Return (X, Y) of the center of cell containing provided text 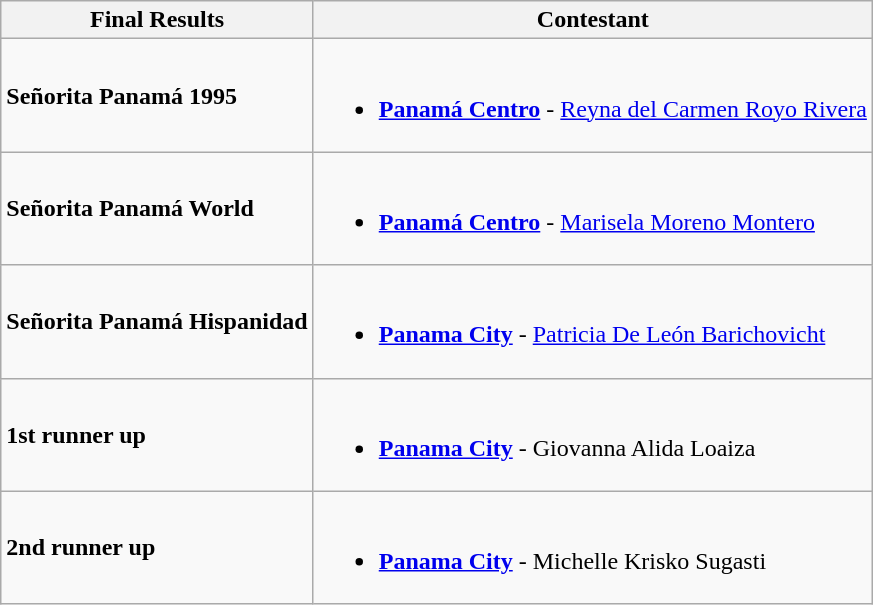
Señorita Panamá Hispanidad (157, 322)
Señorita Panamá 1995 (157, 96)
Señorita Panamá World (157, 208)
2nd runner up (157, 548)
1st runner up (157, 434)
Panamá Centro - Reyna del Carmen Royo Rivera (592, 96)
Contestant (592, 20)
Panamá Centro - Marisela Moreno Montero (592, 208)
Panama City - Michelle Krisko Sugasti (592, 548)
Panama City - Patricia De León Barichovicht (592, 322)
Final Results (157, 20)
Panama City - Giovanna Alida Loaiza (592, 434)
